For the text-containing cell, return its midpoint in [x, y] coordinate format. 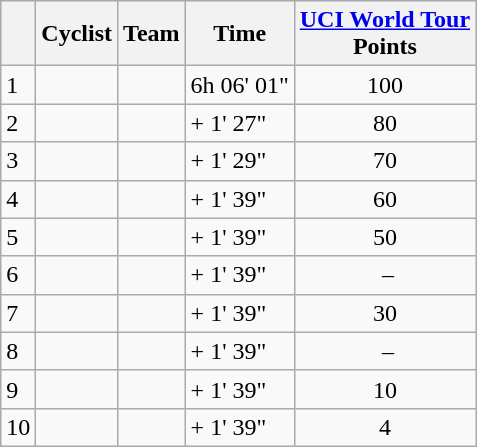
+ 1' 27" [240, 123]
9 [18, 389]
Team [152, 34]
8 [18, 351]
6h 06' 01" [240, 85]
30 [384, 313]
7 [18, 313]
80 [384, 123]
5 [18, 237]
50 [384, 237]
3 [18, 161]
1 [18, 85]
Time [240, 34]
+ 1' 29" [240, 161]
70 [384, 161]
2 [18, 123]
Cyclist [77, 34]
6 [18, 275]
60 [384, 199]
100 [384, 85]
UCI World TourPoints [384, 34]
